Return the [X, Y] coordinate for the center point of the cell that contains the specified text.  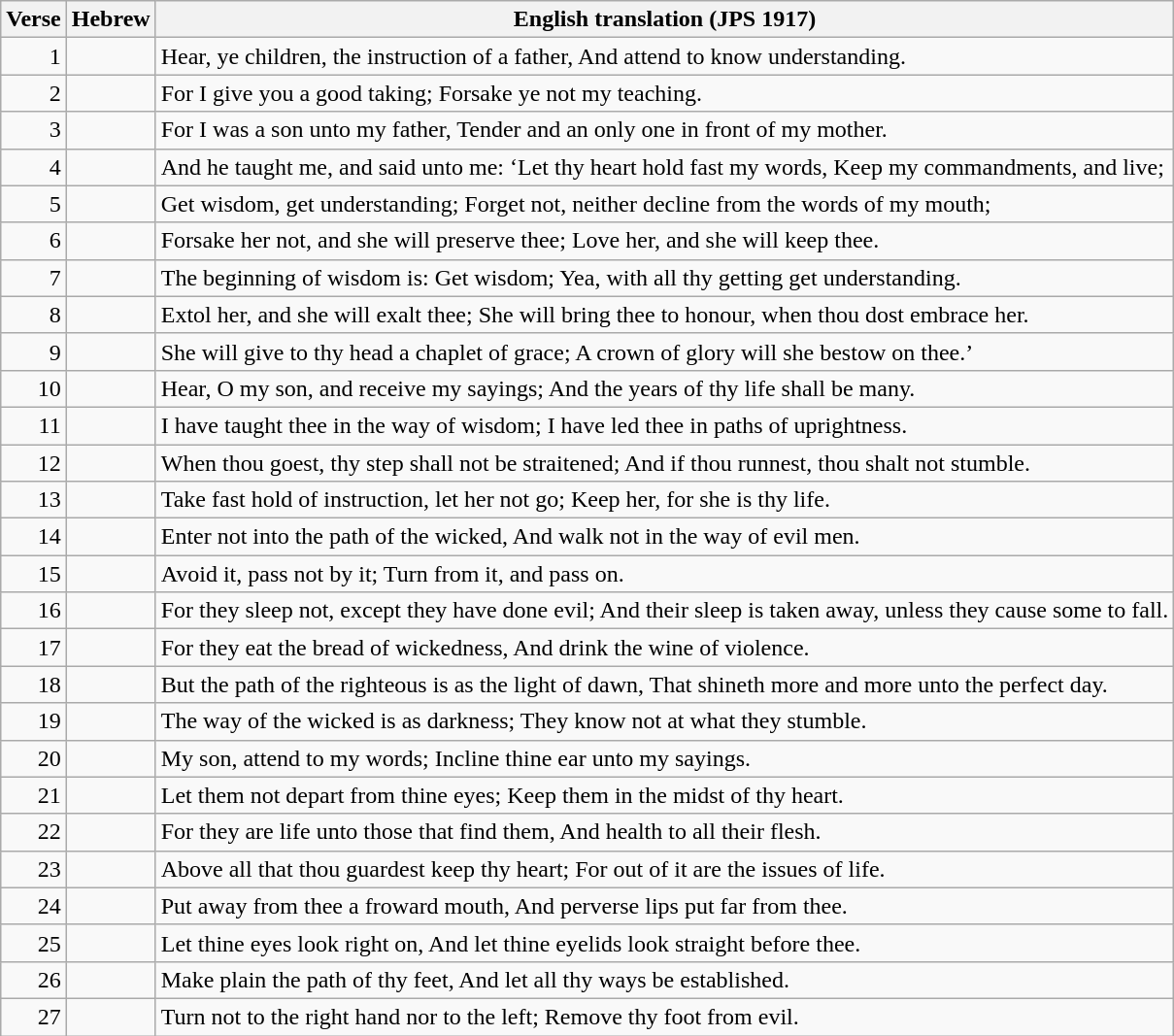
For they eat the bread of wickedness, And drink the wine of violence. [664, 648]
Verse [34, 19]
For they sleep not, except they have done evil; And their sleep is taken away, unless they cause some to fall. [664, 611]
27 [34, 1017]
But the path of the righteous is as the light of dawn, That shineth more and more unto the perfect day. [664, 685]
Let thine eyes look right on, And let thine eyelids look straight before thee. [664, 943]
My son, attend to my words; Incline thine ear unto my sayings. [664, 758]
14 [34, 537]
When thou goest, thy step shall not be straitened; And if thou runnest, thou shalt not stumble. [664, 463]
Let them not depart from thine eyes; Keep them in the midst of thy heart. [664, 795]
She will give to thy head a chaplet of grace; A crown of glory will she bestow on thee.’ [664, 351]
For I was a son unto my father, Tender and an only one in front of my mother. [664, 130]
Make plain the path of thy feet, And let all thy ways be established. [664, 980]
13 [34, 500]
Above all that thou guardest keep thy heart; For out of it are the issues of life. [664, 869]
19 [34, 721]
11 [34, 425]
16 [34, 611]
17 [34, 648]
I have taught thee in the way of wisdom; I have led thee in paths of uprightness. [664, 425]
25 [34, 943]
Hear, ye children, the instruction of a father, And attend to know understanding. [664, 56]
Extol her, and she will exalt thee; She will bring thee to honour, when thou dost embrace her. [664, 315]
1 [34, 56]
9 [34, 351]
The way of the wicked is as darkness; They know not at what they stumble. [664, 721]
20 [34, 758]
For they are life unto those that find them, And health to all their flesh. [664, 832]
10 [34, 388]
Get wisdom, get understanding; Forget not, neither decline from the words of my mouth; [664, 204]
7 [34, 278]
Forsake her not, and she will preserve thee; Love her, and she will keep thee. [664, 241]
15 [34, 574]
26 [34, 980]
18 [34, 685]
Put away from thee a froward mouth, And perverse lips put far from thee. [664, 906]
The beginning of wisdom is: Get wisdom; Yea, with all thy getting get understanding. [664, 278]
3 [34, 130]
Take fast hold of instruction, let her not go; Keep her, for she is thy life. [664, 500]
Hear, O my son, and receive my sayings; And the years of thy life shall be many. [664, 388]
8 [34, 315]
4 [34, 167]
2 [34, 93]
5 [34, 204]
Avoid it, pass not by it; Turn from it, and pass on. [664, 574]
6 [34, 241]
22 [34, 832]
21 [34, 795]
24 [34, 906]
For I give you a good taking; Forsake ye not my teaching. [664, 93]
23 [34, 869]
Turn not to the right hand nor to the left; Remove thy foot from evil. [664, 1017]
And he taught me, and said unto me: ‘Let thy heart hold fast my words, Keep my commandments, and live; [664, 167]
English translation (JPS 1917) [664, 19]
Hebrew [111, 19]
Enter not into the path of the wicked, And walk not in the way of evil men. [664, 537]
12 [34, 463]
